Return (x, y) of the center of cell containing provided text 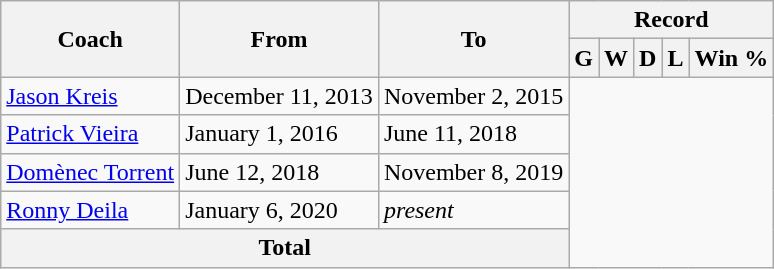
Domènec Torrent (90, 172)
Win % (732, 58)
December 11, 2013 (280, 96)
Total (285, 248)
Coach (90, 39)
D (648, 58)
June 12, 2018 (280, 172)
Ronny Deila (90, 210)
G (584, 58)
From (280, 39)
November 8, 2019 (473, 172)
present (473, 210)
Jason Kreis (90, 96)
W (616, 58)
Patrick Vieira (90, 134)
November 2, 2015 (473, 96)
Record (672, 20)
L (676, 58)
January 6, 2020 (280, 210)
June 11, 2018 (473, 134)
January 1, 2016 (280, 134)
To (473, 39)
